Provide the (x, y) coordinate of the cell's center where the given text is located.  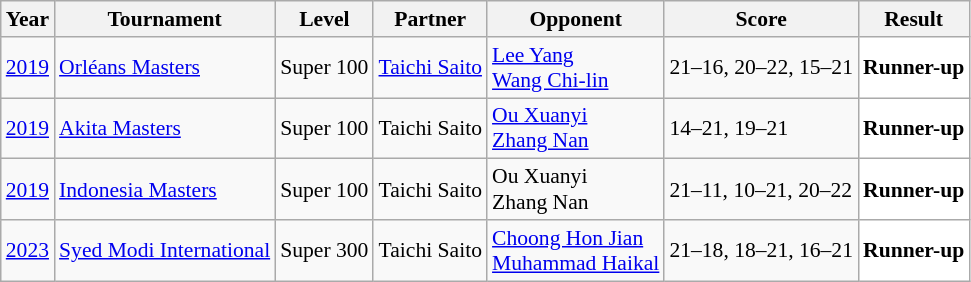
2023 (28, 250)
Level (324, 19)
21–18, 18–21, 16–21 (761, 250)
Opponent (576, 19)
Year (28, 19)
Akita Masters (164, 128)
Indonesia Masters (164, 190)
Lee Yang Wang Chi-lin (576, 68)
Result (914, 19)
Super 300 (324, 250)
Partner (430, 19)
Score (761, 19)
Syed Modi International (164, 250)
Choong Hon Jian Muhammad Haikal (576, 250)
21–11, 10–21, 20–22 (761, 190)
14–21, 19–21 (761, 128)
Tournament (164, 19)
21–16, 20–22, 15–21 (761, 68)
Orléans Masters (164, 68)
